Extract the (X, Y) coordinate from the center of the cell holding the provided text.  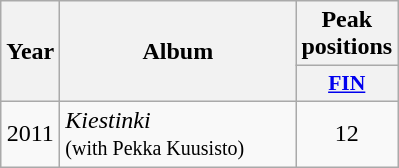
Peak positions (347, 34)
FIN (347, 84)
2011 (30, 134)
Kiestinki(with Pekka Kuusisto) (178, 134)
Album (178, 52)
12 (347, 134)
Year (30, 52)
